Find where the given text appears and provide that cell's center as [x, y] coordinate. 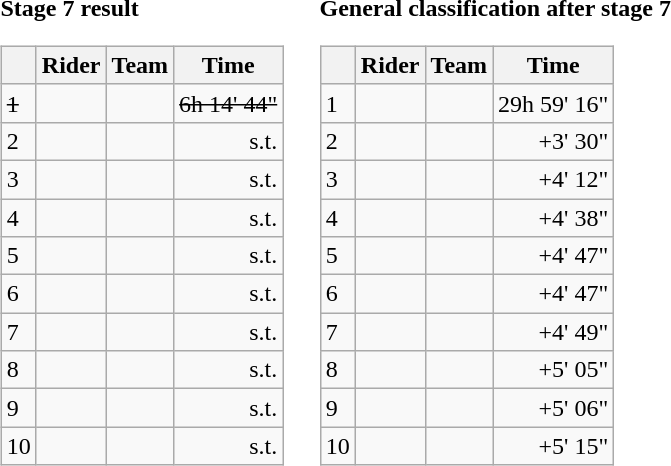
+5' 15" [554, 446]
+3' 30" [554, 141]
+5' 06" [554, 408]
+4' 38" [554, 217]
+4' 49" [554, 332]
+4' 12" [554, 179]
6h 14' 44" [228, 103]
+5' 05" [554, 370]
29h 59' 16" [554, 103]
